Locate the cell with the specified text and output its [X, Y] center coordinate. 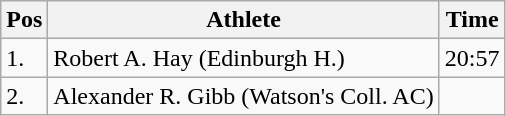
20:57 [472, 58]
Time [472, 20]
Robert A. Hay (Edinburgh H.) [244, 58]
2. [24, 96]
1. [24, 58]
Alexander R. Gibb (Watson's Coll. AC) [244, 96]
Pos [24, 20]
Athlete [244, 20]
